Provide the [X, Y] coordinate of the cell's center where the given text is located.  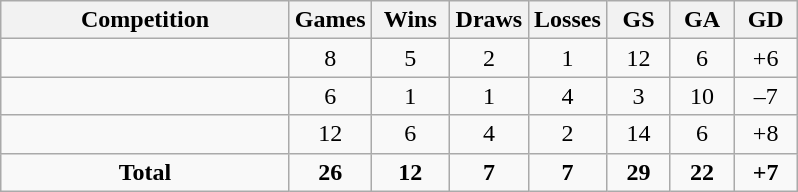
GA [702, 20]
Losses [568, 20]
14 [639, 134]
+8 [766, 134]
–7 [766, 96]
5 [410, 58]
29 [639, 172]
10 [702, 96]
Draws [490, 20]
+6 [766, 58]
GD [766, 20]
8 [330, 58]
3 [639, 96]
+7 [766, 172]
Wins [410, 20]
Competition [146, 20]
Games [330, 20]
26 [330, 172]
22 [702, 172]
Total [146, 172]
GS [639, 20]
